Find where the given text appears and provide that cell's center as [x, y] coordinate. 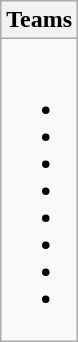
Teams [40, 20]
